Extract the (X, Y) coordinate from the center of the cell holding the provided text.  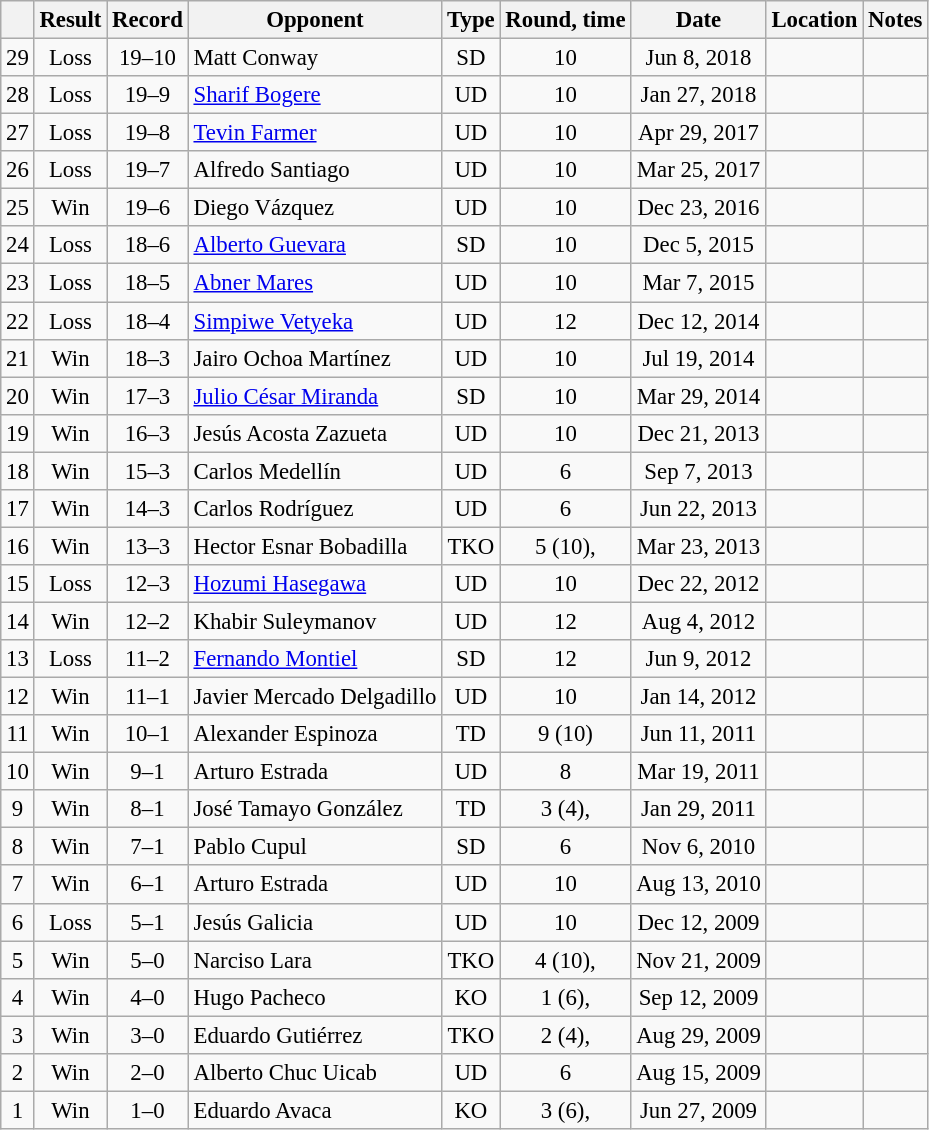
2–0 (148, 1073)
17 (18, 509)
5–0 (148, 960)
Apr 29, 2017 (698, 133)
Dec 12, 2009 (698, 922)
19 (18, 433)
3 (6), (566, 1110)
Matt Conway (315, 58)
Narciso Lara (315, 960)
Pablo Cupul (315, 847)
Mar 19, 2011 (698, 772)
Type (471, 20)
Mar 7, 2015 (698, 283)
19–6 (148, 208)
Jan 27, 2018 (698, 95)
15–3 (148, 471)
2 (18, 1073)
Nov 6, 2010 (698, 847)
4 (18, 997)
Hugo Pacheco (315, 997)
13–3 (148, 546)
Alfredo Santiago (315, 170)
Sep 7, 2013 (698, 471)
Opponent (315, 20)
Dec 12, 2014 (698, 321)
Mar 25, 2017 (698, 170)
6–1 (148, 885)
Simpiwe Vetyeka (315, 321)
19–9 (148, 95)
Diego Vázquez (315, 208)
12–3 (148, 584)
9 (18, 809)
Tevin Farmer (315, 133)
Aug 29, 2009 (698, 1035)
Julio César Miranda (315, 396)
Jul 19, 2014 (698, 358)
Nov 21, 2009 (698, 960)
26 (18, 170)
16 (18, 546)
Jan 29, 2011 (698, 809)
24 (18, 245)
3 (4), (566, 809)
11–1 (148, 697)
19–8 (148, 133)
10–1 (148, 734)
Jesús Acosta Zazueta (315, 433)
13 (18, 659)
Jairo Ochoa Martínez (315, 358)
3 (18, 1035)
25 (18, 208)
Khabir Suleymanov (315, 621)
18–3 (148, 358)
Record (148, 20)
Dec 22, 2012 (698, 584)
18–4 (148, 321)
Alexander Espinoza (315, 734)
18 (18, 471)
Dec 21, 2013 (698, 433)
Date (698, 20)
23 (18, 283)
9–1 (148, 772)
4 (10), (566, 960)
27 (18, 133)
5–1 (148, 922)
Aug 13, 2010 (698, 885)
Sep 12, 2009 (698, 997)
16–3 (148, 433)
9 (10) (566, 734)
22 (18, 321)
Jun 22, 2013 (698, 509)
18–6 (148, 245)
2 (4), (566, 1035)
7–1 (148, 847)
Javier Mercado Delgadillo (315, 697)
Eduardo Avaca (315, 1110)
29 (18, 58)
Location (814, 20)
Jun 9, 2012 (698, 659)
Eduardo Gutiérrez (315, 1035)
Carlos Medellín (315, 471)
Carlos Rodríguez (315, 509)
Dec 23, 2016 (698, 208)
20 (18, 396)
Notes (896, 20)
4–0 (148, 997)
Abner Mares (315, 283)
21 (18, 358)
19–7 (148, 170)
19–10 (148, 58)
11–2 (148, 659)
1 (6), (566, 997)
1–0 (148, 1110)
Jun 27, 2009 (698, 1110)
Aug 4, 2012 (698, 621)
1 (18, 1110)
Jun 8, 2018 (698, 58)
Alberto Chuc Uicab (315, 1073)
Sharif Bogere (315, 95)
5 (18, 960)
7 (18, 885)
José Tamayo González (315, 809)
Jun 11, 2011 (698, 734)
Alberto Guevara (315, 245)
Jesús Galicia (315, 922)
14–3 (148, 509)
14 (18, 621)
8–1 (148, 809)
11 (18, 734)
Hector Esnar Bobadilla (315, 546)
17–3 (148, 396)
3–0 (148, 1035)
Dec 5, 2015 (698, 245)
Mar 23, 2013 (698, 546)
5 (10), (566, 546)
Fernando Montiel (315, 659)
Round, time (566, 20)
Result (70, 20)
Aug 15, 2009 (698, 1073)
Jan 14, 2012 (698, 697)
12–2 (148, 621)
15 (18, 584)
18–5 (148, 283)
Hozumi Hasegawa (315, 584)
Mar 29, 2014 (698, 396)
28 (18, 95)
